Locate the cell with the specified text and output its [X, Y] center coordinate. 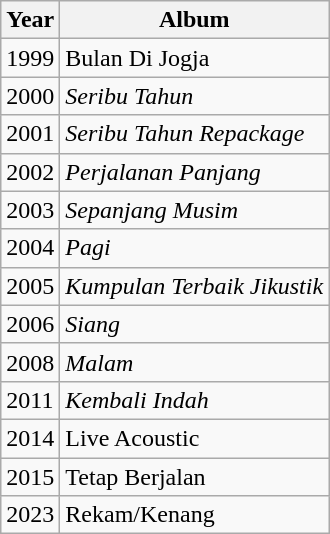
Pagi [194, 248]
Tetap Berjalan [194, 477]
2011 [30, 400]
2015 [30, 477]
Perjalanan Panjang [194, 172]
Rekam/Kenang [194, 515]
Siang [194, 324]
Kumpulan Terbaik Jikustik [194, 286]
Sepanjang Musim [194, 210]
2008 [30, 362]
Seribu Tahun [194, 96]
2006 [30, 324]
1999 [30, 58]
Album [194, 20]
Seribu Tahun Repackage [194, 134]
Bulan Di Jogja [194, 58]
2005 [30, 286]
2014 [30, 438]
2023 [30, 515]
2001 [30, 134]
Year [30, 20]
2000 [30, 96]
2002 [30, 172]
2003 [30, 210]
2004 [30, 248]
Malam [194, 362]
Live Acoustic [194, 438]
Kembali Indah [194, 400]
